Return [X, Y] of the center of cell containing provided text 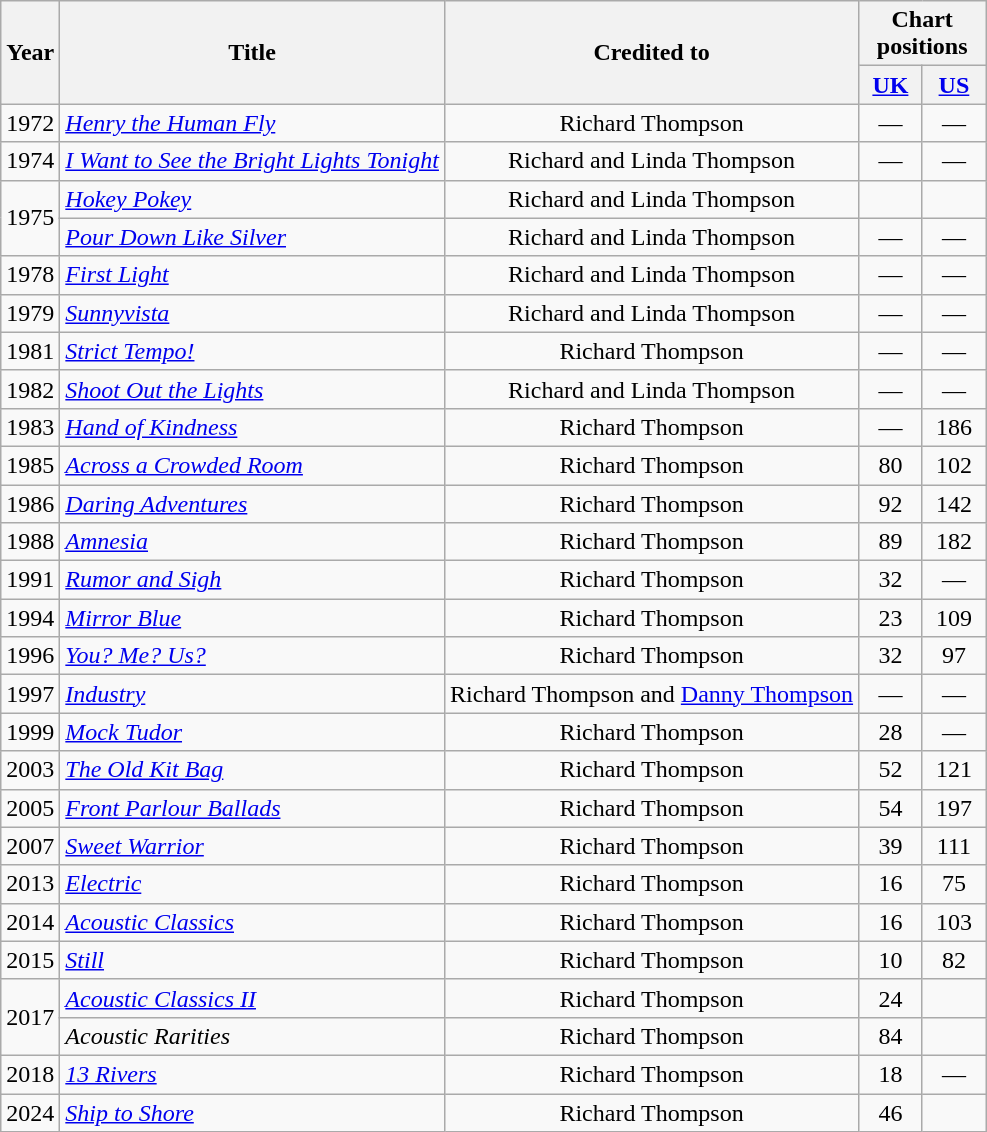
2003 [30, 770]
Mirror Blue [252, 618]
2018 [30, 1074]
1982 [30, 389]
2024 [30, 1113]
Across a Crowded Room [252, 465]
Acoustic Rarities [252, 1036]
First Light [252, 275]
186 [954, 427]
2014 [30, 922]
1994 [30, 618]
84 [891, 1036]
111 [954, 846]
Shoot Out the Lights [252, 389]
1996 [30, 656]
1988 [30, 542]
1981 [30, 351]
52 [891, 770]
2005 [30, 808]
121 [954, 770]
80 [891, 465]
89 [891, 542]
Amnesia [252, 542]
28 [891, 732]
1975 [30, 218]
1972 [30, 123]
75 [954, 884]
Pour Down Like Silver [252, 237]
The Old Kit Bag [252, 770]
97 [954, 656]
103 [954, 922]
Mock Tudor [252, 732]
182 [954, 542]
2007 [30, 846]
1986 [30, 503]
Credited to [651, 52]
1979 [30, 313]
1978 [30, 275]
24 [891, 998]
1997 [30, 694]
2017 [30, 1017]
18 [891, 1074]
46 [891, 1113]
Richard Thompson and Danny Thompson [651, 694]
UK [891, 85]
Sweet Warrior [252, 846]
I Want to See the Bright Lights Tonight [252, 161]
23 [891, 618]
13 Rivers [252, 1074]
102 [954, 465]
142 [954, 503]
1985 [30, 465]
54 [891, 808]
109 [954, 618]
US [954, 85]
197 [954, 808]
2015 [30, 960]
Ship to Shore [252, 1113]
Rumor and Sigh [252, 580]
Electric [252, 884]
Year [30, 52]
Strict Tempo! [252, 351]
10 [891, 960]
Title [252, 52]
Henry the Human Fly [252, 123]
Chart positions [922, 34]
Industry [252, 694]
1991 [30, 580]
1974 [30, 161]
You? Me? Us? [252, 656]
Hokey Pokey [252, 199]
Daring Adventures [252, 503]
2013 [30, 884]
Front Parlour Ballads [252, 808]
Acoustic Classics II [252, 998]
Sunnyvista [252, 313]
Acoustic Classics [252, 922]
1999 [30, 732]
92 [891, 503]
Still [252, 960]
39 [891, 846]
82 [954, 960]
Hand of Kindness [252, 427]
1983 [30, 427]
